Capture the cell that displays the provided text and extract its [X, Y] central coordinate. 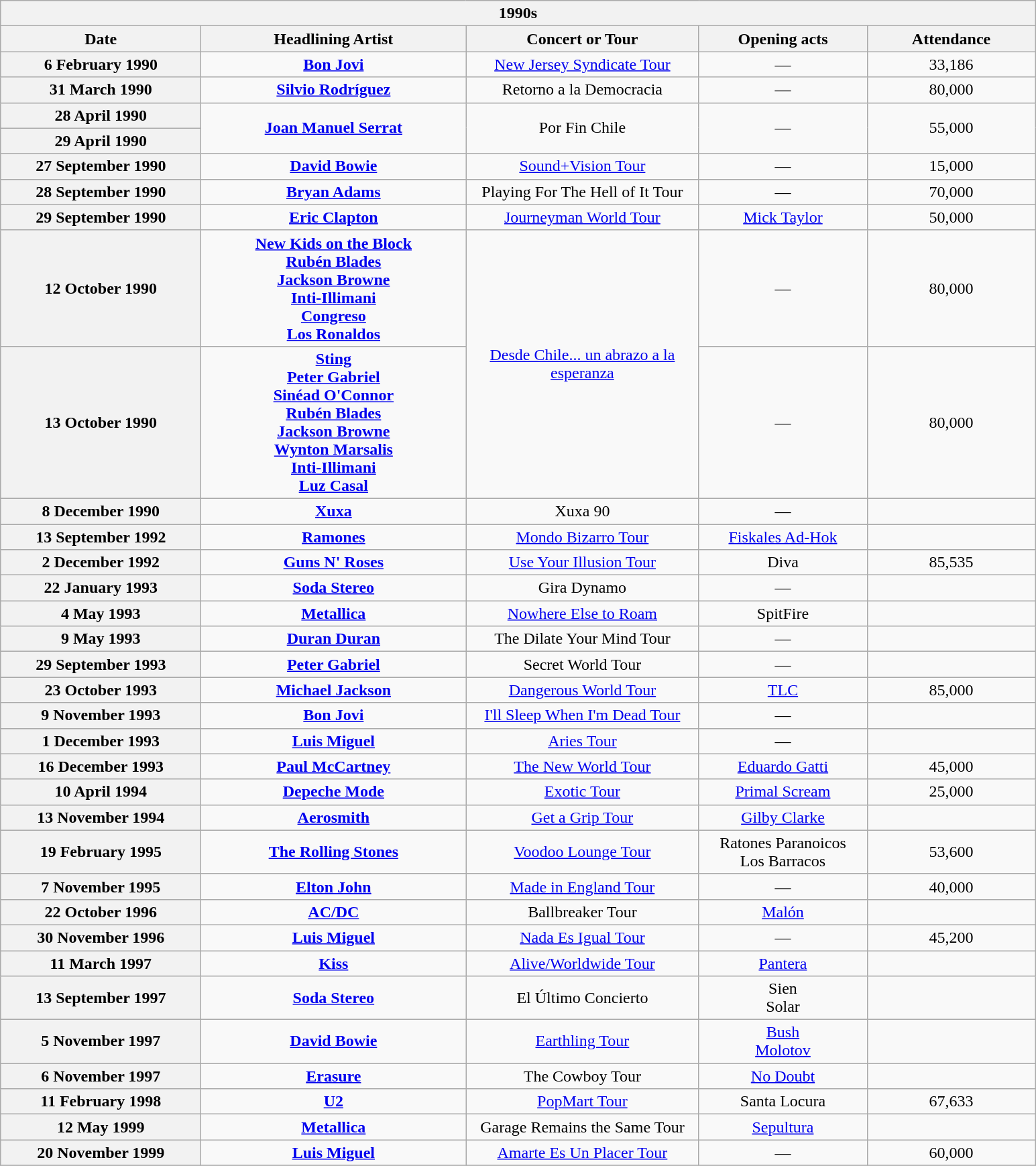
New Jersey Syndicate Tour [582, 64]
Joan Manuel Serrat [334, 128]
60,000 [951, 1153]
Retorno a la Democracia [582, 90]
New Kids on the Block Rubén Blades Jackson Browne Inti-Illimani Congreso Los Ronaldos [334, 288]
Amarte Es Un Placer Tour [582, 1153]
28 April 1990 [101, 115]
El Último Concierto [582, 998]
55,000 [951, 128]
Mick Taylor [783, 217]
Date [101, 39]
Playing For The Hell of It Tour [582, 192]
Nada Es Igual Tour [582, 937]
Gilby Clarke [783, 817]
Xuxa [334, 511]
PopMart Tour [582, 1102]
Paul McCartney [334, 766]
Aerosmith [334, 817]
6 February 1990 [101, 64]
Voodoo Lounge Tour [582, 852]
Pantera [783, 964]
Guns N' Roses [334, 563]
Peter Gabriel [334, 664]
70,000 [951, 192]
29 September 1990 [101, 217]
9 May 1993 [101, 639]
20 November 1999 [101, 1153]
15,000 [951, 166]
I'll Sleep When I'm Dead Tour [582, 715]
Sound+Vision Tour [582, 166]
11 February 1998 [101, 1102]
2 December 1992 [101, 563]
Ramones [334, 537]
40,000 [951, 886]
Mondo Bizarro Tour [582, 537]
Silvio Rodríguez [334, 90]
Ratones Paranoicos Los Barracos [783, 852]
U2 [334, 1102]
5 November 1997 [101, 1042]
67,633 [951, 1102]
Journeyman World Tour [582, 217]
22 January 1993 [101, 588]
11 March 1997 [101, 964]
Exotic Tour [582, 792]
7 November 1995 [101, 886]
12 May 1999 [101, 1127]
29 September 1993 [101, 664]
28 September 1990 [101, 192]
45,000 [951, 766]
53,600 [951, 852]
Michael Jackson [334, 690]
33,186 [951, 64]
Secret World Tour [582, 664]
Fiskales Ad-Hok [783, 537]
85,000 [951, 690]
4 May 1993 [101, 614]
Eric Clapton [334, 217]
8 December 1990 [101, 511]
Elton John [334, 886]
13 November 1994 [101, 817]
Headlining Artist [334, 39]
The Cowboy Tour [582, 1076]
Concert or Tour [582, 39]
30 November 1996 [101, 937]
Ballbreaker Tour [582, 912]
45,200 [951, 937]
Sepultura [783, 1127]
13 October 1990 [101, 422]
Made in England Tour [582, 886]
Diva [783, 563]
Aries Tour [582, 741]
13 September 1997 [101, 998]
85,535 [951, 563]
Por Fin Chile [582, 128]
The New World Tour [582, 766]
29 April 1990 [101, 141]
13 September 1992 [101, 537]
Santa Locura [783, 1102]
23 October 1993 [101, 690]
Earthling Tour [582, 1042]
Bryan Adams [334, 192]
Nowhere Else to Roam [582, 614]
1990s [518, 13]
25,000 [951, 792]
Dangerous World Tour [582, 690]
Depeche Mode [334, 792]
AC/DC [334, 912]
The Dilate Your Mind Tour [582, 639]
9 November 1993 [101, 715]
12 October 1990 [101, 288]
Desde Chile... un abrazo a la esperanza [582, 364]
SpitFire [783, 614]
Duran Duran [334, 639]
10 April 1994 [101, 792]
6 November 1997 [101, 1076]
Use Your Illusion Tour [582, 563]
Erasure [334, 1076]
Sien Solar [783, 998]
Bush Molotov [783, 1042]
Garage Remains the Same Tour [582, 1127]
Sting Peter Gabriel Sinéad O'Connor Rubén Blades Jackson Browne Wynton Marsalis Inti-Illimani Luz Casal [334, 422]
Gira Dynamo [582, 588]
1 December 1993 [101, 741]
22 October 1996 [101, 912]
50,000 [951, 217]
Kiss [334, 964]
19 February 1995 [101, 852]
16 December 1993 [101, 766]
31 March 1990 [101, 90]
Attendance [951, 39]
Get a Grip Tour [582, 817]
No Doubt [783, 1076]
The Rolling Stones [334, 852]
Malón [783, 912]
Eduardo Gatti [783, 766]
Xuxa 90 [582, 511]
Alive/Worldwide Tour [582, 964]
Primal Scream [783, 792]
TLC [783, 690]
27 September 1990 [101, 166]
Opening acts [783, 39]
